Search for the cell housing the specified text and yield its [x, y] center coordinate. 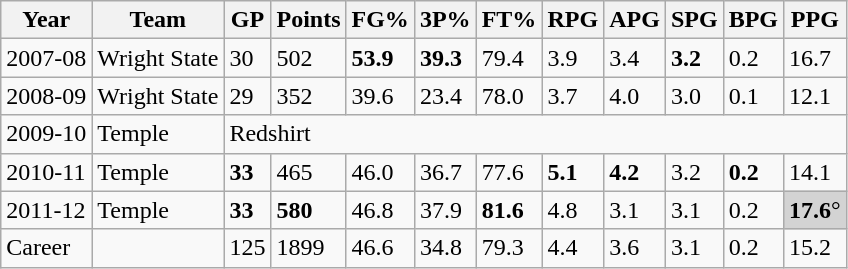
29 [248, 96]
Career [46, 248]
39.6 [380, 96]
4.8 [573, 210]
46.6 [380, 248]
15.2 [814, 248]
3.0 [694, 96]
53.9 [380, 58]
46.8 [380, 210]
37.9 [445, 210]
17.6° [814, 210]
BPG [753, 20]
3.7 [573, 96]
465 [308, 172]
81.6 [509, 210]
FG% [380, 20]
23.4 [445, 96]
580 [308, 210]
34.8 [445, 248]
1899 [308, 248]
14.1 [814, 172]
4.2 [635, 172]
4.4 [573, 248]
4.0 [635, 96]
77.6 [509, 172]
2011-12 [46, 210]
502 [308, 58]
0.1 [753, 96]
3.6 [635, 248]
12.1 [814, 96]
2009-10 [46, 134]
30 [248, 58]
125 [248, 248]
5.1 [573, 172]
RPG [573, 20]
352 [308, 96]
PPG [814, 20]
36.7 [445, 172]
46.0 [380, 172]
39.3 [445, 58]
2010-11 [46, 172]
Team [158, 20]
FT% [509, 20]
3P% [445, 20]
79.3 [509, 248]
GP [248, 20]
2007-08 [46, 58]
78.0 [509, 96]
SPG [694, 20]
3.9 [573, 58]
Year [46, 20]
3.4 [635, 58]
Points [308, 20]
16.7 [814, 58]
Redshirt [535, 134]
APG [635, 20]
79.4 [509, 58]
2008-09 [46, 96]
